Pinpoint the cell where the given text exists, returning its (x, y) midpoint coordinate. 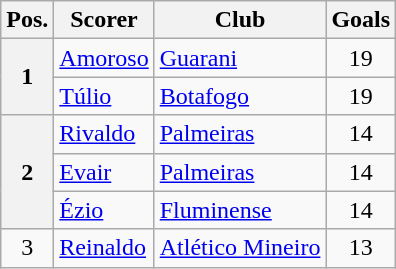
Ézio (104, 210)
Fluminense (240, 210)
Pos. (28, 20)
Goals (361, 20)
1 (28, 77)
Rivaldo (104, 134)
Evair (104, 172)
Club (240, 20)
Scorer (104, 20)
Reinaldo (104, 248)
Amoroso (104, 58)
Guarani (240, 58)
Túlio (104, 96)
2 (28, 172)
Botafogo (240, 96)
3 (28, 248)
13 (361, 248)
Atlético Mineiro (240, 248)
